Output the (x, y) coordinate of the center of the cell containing the given text.  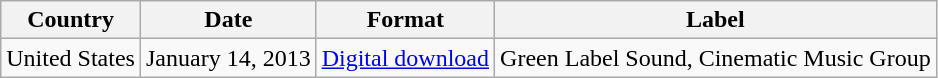
Digital download (405, 58)
January 14, 2013 (228, 58)
United States (71, 58)
Country (71, 20)
Label (716, 20)
Format (405, 20)
Green Label Sound, Cinematic Music Group (716, 58)
Date (228, 20)
